Capture the cell that displays the provided text and extract its [x, y] central coordinate. 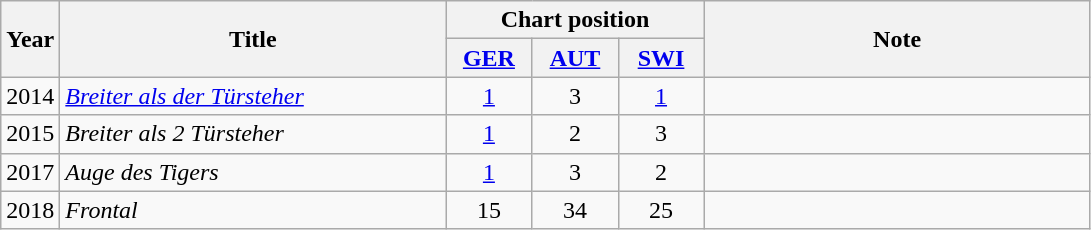
2018 [30, 210]
Frontal [253, 210]
Breiter als der Türsteher [253, 96]
2015 [30, 134]
AUT [575, 58]
25 [661, 210]
Title [253, 39]
2017 [30, 172]
Chart position [575, 20]
Year [30, 39]
15 [489, 210]
Auge des Tigers [253, 172]
2014 [30, 96]
Breiter als 2 Türsteher [253, 134]
GER [489, 58]
SWI [661, 58]
34 [575, 210]
Note [897, 39]
